Capture the cell that displays the provided text and extract its (x, y) central coordinate. 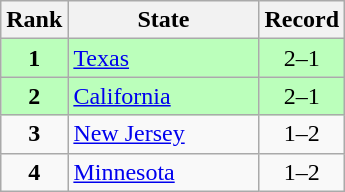
3 (34, 134)
Texas (164, 58)
California (164, 96)
4 (34, 172)
Minnesota (164, 172)
Record (302, 20)
Rank (34, 20)
2 (34, 96)
State (164, 20)
New Jersey (164, 134)
1 (34, 58)
